Identify which cell holds the provided text, then report its [x, y] central coordinate. 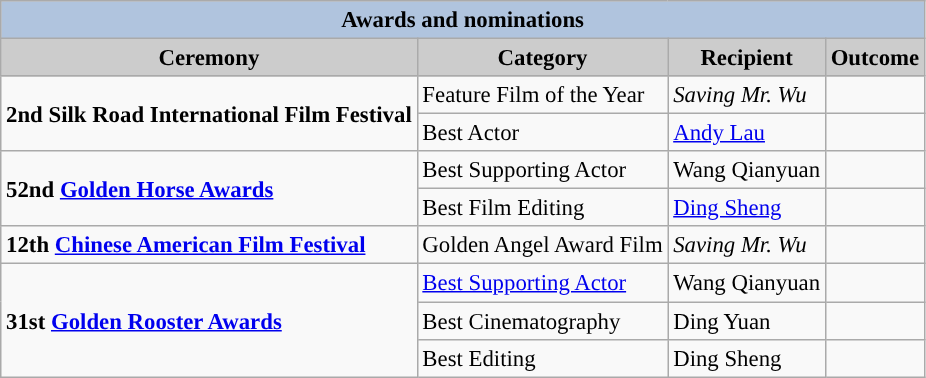
Best Actor [542, 133]
Recipient [746, 58]
Feature Film of the Year [542, 95]
Ding Yuan [746, 321]
Best Cinematography [542, 321]
Ceremony [209, 58]
Category [542, 58]
Golden Angel Award Film [542, 245]
52nd Golden Horse Awards [209, 188]
31st Golden Rooster Awards [209, 320]
Best Film Editing [542, 208]
2nd Silk Road International Film Festival [209, 114]
Outcome [874, 58]
Awards and nominations [463, 20]
Andy Lau [746, 133]
12th Chinese American Film Festival [209, 245]
Best Editing [542, 358]
